Capture the cell that displays the provided text and extract its [x, y] central coordinate. 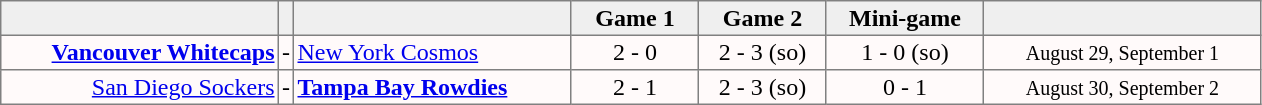
Game 2 [763, 18]
August 30, September 2 [1123, 87]
San Diego Sockers [140, 87]
August 29, September 1 [1123, 52]
Vancouver Whitecaps [140, 52]
Game 1 [635, 18]
1 - 0 (so) [905, 52]
Mini-game [905, 18]
Tampa Bay Rowdies [433, 87]
2 - 0 [635, 52]
2 - 1 [635, 87]
0 - 1 [905, 87]
New York Cosmos [433, 52]
